Return [X, Y] of the center of cell containing provided text 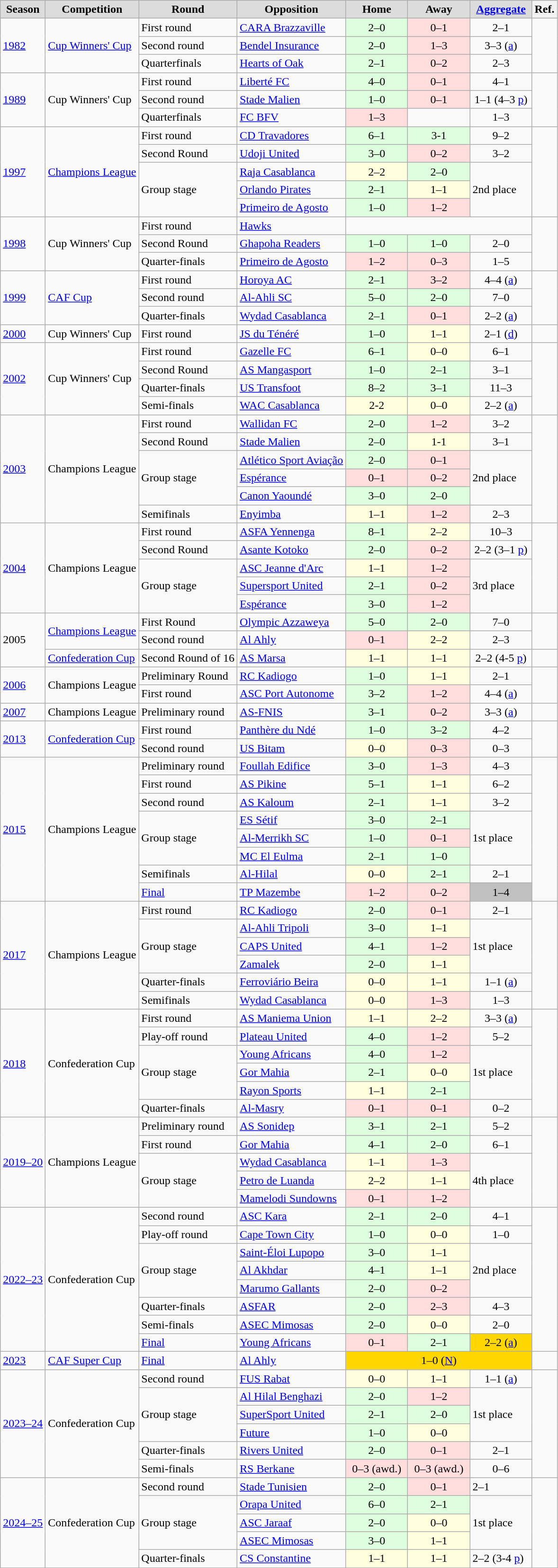
Round [188, 9]
2004 [23, 568]
1–4 [501, 892]
2–1 (d) [501, 334]
ASFA Yennenga [292, 532]
2015 [23, 829]
Olympic Azzaweya [292, 622]
AS Pikine [292, 784]
Petro de Luanda [292, 1180]
ES Sétif [292, 820]
2000 [23, 334]
2006 [23, 685]
Asante Kotoko [292, 550]
2–2 (3-4 p) [501, 1559]
2007 [23, 712]
3-1 [439, 135]
2017 [23, 955]
Al-Ahli SC [292, 298]
ASFAR [292, 1306]
ASC Port Autonome [292, 694]
Ferroviário Beira [292, 982]
WAC Casablanca [292, 406]
Raja Casablanca [292, 171]
0–6 [501, 1469]
US Bitam [292, 748]
Preliminary Round [188, 676]
SuperSport United [292, 1415]
AS Marsa [292, 658]
Stade Tunisien [292, 1487]
Supersport United [292, 586]
6–2 [501, 784]
Al-Masry [292, 1108]
2–2 (3–1 p) [501, 550]
Plateau United [292, 1036]
FUS Rabat [292, 1379]
Second Round of 16 [188, 658]
1–1 (4–3 p) [501, 99]
8–2 [377, 388]
Horoya AC [292, 280]
5–1 [377, 784]
2013 [23, 739]
CAPS United [292, 946]
Atlético Sport Aviação [292, 460]
AS-FNIS [292, 712]
2023–24 [23, 1424]
JS du Ténéré [292, 334]
US Transfoot [292, 388]
10–3 [501, 532]
Competition [92, 9]
Hearts of Oak [292, 63]
Season [23, 9]
3rd place [501, 586]
AS Sonidep [292, 1126]
CARA Brazzaville [292, 27]
1998 [23, 244]
Ghapoha Readers [292, 244]
AS Mangasport [292, 370]
Rivers United [292, 1451]
4–2 [501, 730]
AS Maniema Union [292, 1018]
11–3 [501, 388]
Bendel Insurance [292, 45]
Home [377, 9]
1982 [23, 45]
CAF Super Cup [92, 1360]
Ref. [545, 9]
Canon Yaoundé [292, 496]
Future [292, 1433]
First Round [188, 622]
FC BFV [292, 117]
Cape Town City [292, 1234]
2003 [23, 469]
Wallidan FC [292, 424]
8–1 [377, 532]
ASC Kara [292, 1216]
Panthère du Ndé [292, 730]
CAF Cup [92, 298]
Al Akhdar [292, 1270]
AS Kaloum [292, 802]
Enyimba [292, 514]
Away [439, 9]
Rayon Sports [292, 1090]
TP Mazembe [292, 892]
2023 [23, 1360]
2018 [23, 1063]
Al-Ahli Tripoli [292, 928]
2005 [23, 640]
Al-Merrikh SC [292, 838]
4th place [501, 1180]
1–0 (N) [439, 1360]
2022–23 [23, 1279]
2019–20 [23, 1162]
RS Berkane [292, 1469]
Opposition [292, 9]
1–5 [501, 262]
Gazelle FC [292, 352]
Zamalek [292, 964]
Mamelodi Sundowns [292, 1198]
Foullah Edifice [292, 766]
1-1 [439, 442]
2024–25 [23, 1523]
1999 [23, 298]
2–2 (4-5 p) [501, 658]
Saint-Éloi Lupopo [292, 1252]
Orapa United [292, 1505]
CS Constantine [292, 1559]
Al Hilal Benghazi [292, 1397]
Udoji United [292, 153]
Orlando Pirates [292, 189]
Al-Hilal [292, 874]
ASC Jeanne d'Arc [292, 568]
Marumo Gallants [292, 1288]
2002 [23, 379]
CD Travadores [292, 135]
1997 [23, 171]
9–2 [501, 135]
Liberté FC [292, 81]
Aggregate [501, 9]
6–0 [377, 1505]
Hawks [292, 226]
ASC Jaraaf [292, 1523]
MC El Eulma [292, 856]
1989 [23, 99]
2-2 [377, 406]
